Search for the cell housing the specified text and yield its [X, Y] center coordinate. 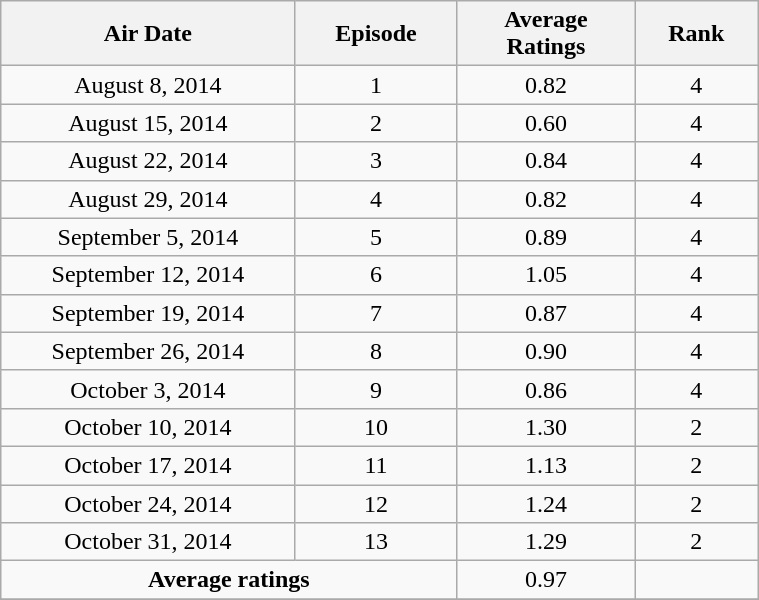
Episode [376, 34]
October 3, 2014 [148, 389]
1 [376, 85]
11 [376, 465]
Average Ratings [546, 34]
12 [376, 503]
0.90 [546, 351]
13 [376, 542]
October 31, 2014 [148, 542]
Average ratings [229, 580]
1.29 [546, 542]
1.05 [546, 275]
September 12, 2014 [148, 275]
6 [376, 275]
0.87 [546, 313]
0.84 [546, 161]
October 24, 2014 [148, 503]
0.97 [546, 580]
September 26, 2014 [148, 351]
Air Date [148, 34]
0.86 [546, 389]
9 [376, 389]
1.24 [546, 503]
0.60 [546, 123]
3 [376, 161]
7 [376, 313]
10 [376, 427]
8 [376, 351]
September 5, 2014 [148, 237]
August 8, 2014 [148, 85]
August 29, 2014 [148, 199]
5 [376, 237]
September 19, 2014 [148, 313]
October 17, 2014 [148, 465]
Rank [696, 34]
1.13 [546, 465]
1.30 [546, 427]
0.89 [546, 237]
October 10, 2014 [148, 427]
August 15, 2014 [148, 123]
August 22, 2014 [148, 161]
